Detect which cell encompasses the target text, then output its (x, y) center coordinate. 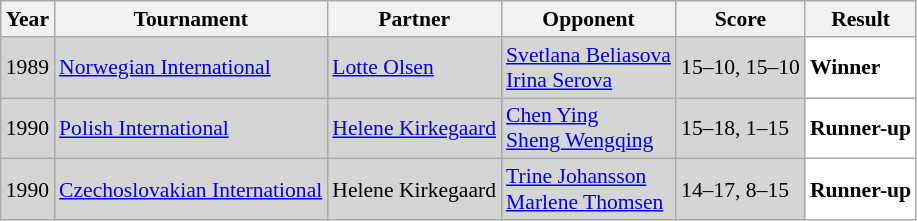
Lotte Olsen (414, 68)
Opponent (588, 19)
Norwegian International (190, 68)
Result (860, 19)
15–18, 1–15 (740, 128)
Score (740, 19)
15–10, 15–10 (740, 68)
1989 (28, 68)
14–17, 8–15 (740, 190)
Polish International (190, 128)
Czechoslovakian International (190, 190)
Winner (860, 68)
Svetlana Beliasova Irina Serova (588, 68)
Chen Ying Sheng Wengqing (588, 128)
Tournament (190, 19)
Year (28, 19)
Partner (414, 19)
Trine Johansson Marlene Thomsen (588, 190)
